Identify which cell holds the provided text, then report its (x, y) central coordinate. 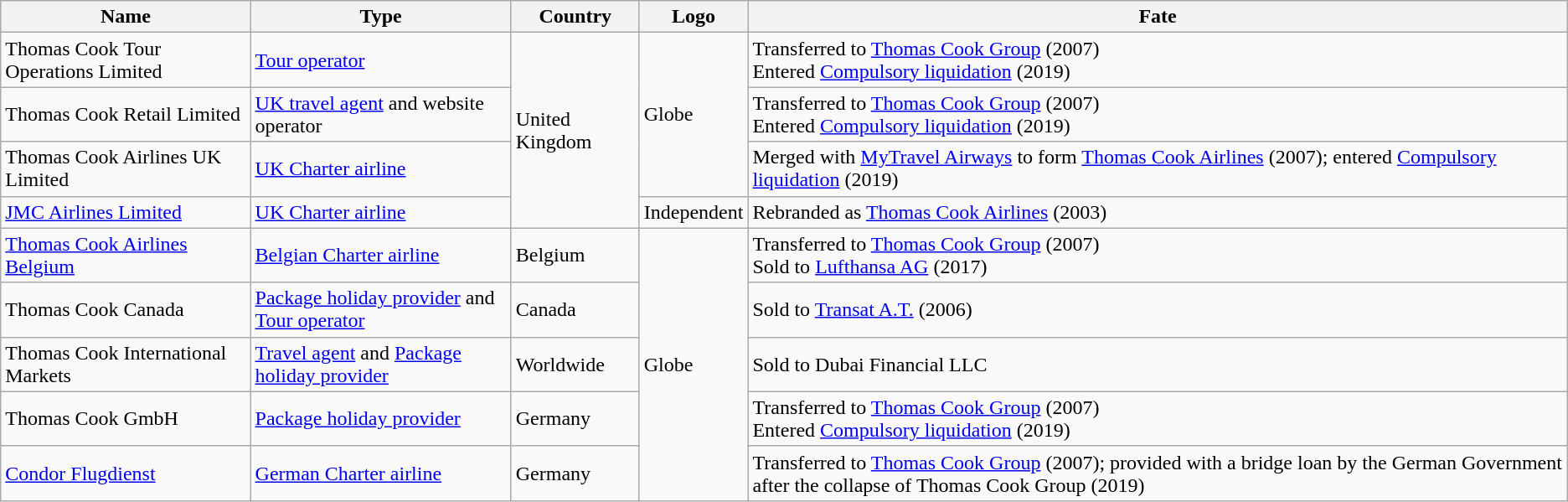
Package holiday provider (380, 419)
Transferred to Thomas Cook Group (2007)Sold to Lufthansa AG (2017) (1158, 255)
Sold to Dubai Financial LLC (1158, 364)
Transferred to Thomas Cook Group (2007); provided with a bridge loan by the German Government after the collapse of Thomas Cook Group (2019) (1158, 473)
Country (575, 17)
Belgian Charter airline (380, 255)
JMC Airlines Limited (126, 212)
Fate (1158, 17)
Tour operator (380, 60)
United Kingdom (575, 131)
Thomas Cook Retail Limited (126, 114)
Type (380, 17)
Travel agent and Package holiday provider (380, 364)
Belgium (575, 255)
Rebranded as Thomas Cook Airlines (2003) (1158, 212)
Canada (575, 310)
Thomas Cook Airlines UK Limited (126, 169)
Package holiday provider and Tour operator (380, 310)
Thomas Cook International Markets (126, 364)
Merged with MyTravel Airways to form Thomas Cook Airlines (2007); entered Compulsory liquidation (2019) (1158, 169)
Thomas Cook Tour Operations Limited (126, 60)
Name (126, 17)
Sold to Transat A.T. (2006) (1158, 310)
Condor Flugdienst (126, 473)
German Charter airline (380, 473)
Logo (694, 17)
Thomas Cook GmbH (126, 419)
UK travel agent and website operator (380, 114)
Independent (694, 212)
Worldwide (575, 364)
Thomas Cook Canada (126, 310)
Thomas Cook Airlines Belgium (126, 255)
